From the cell containing the given text, extract its center point as [x, y] coordinate. 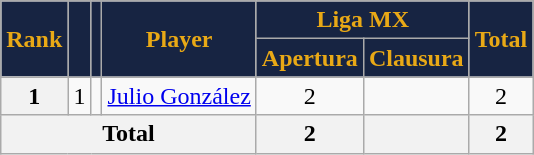
Player [179, 39]
Julio González [179, 96]
Apertura [310, 58]
Liga MX [362, 20]
Rank [34, 39]
Clausura [416, 58]
